Output the (x, y) coordinate of the center of the cell containing the given text.  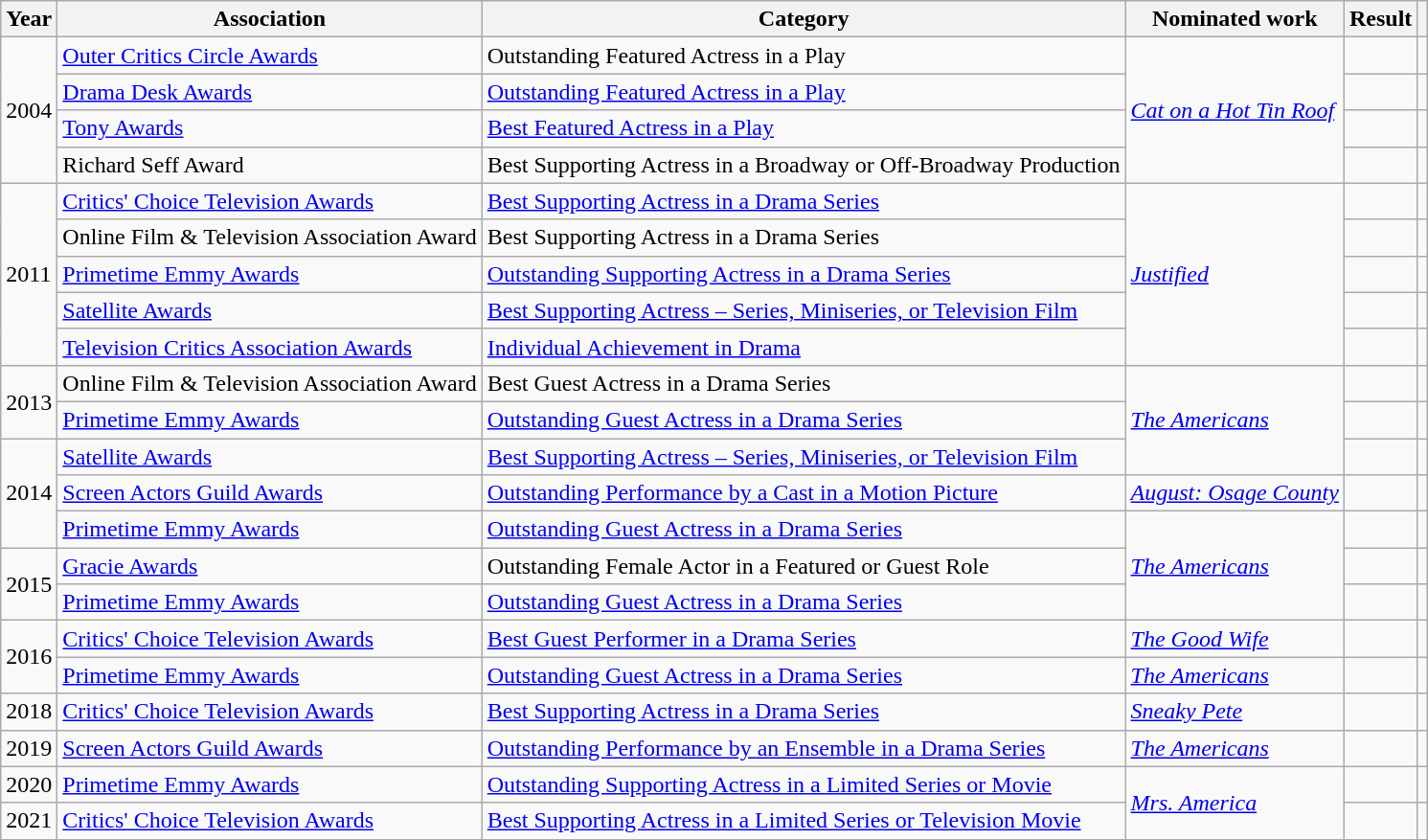
2018 (29, 712)
Cat on a Hot Tin Roof (1235, 110)
Drama Desk Awards (270, 92)
Outstanding Performance by an Ensemble in a Drama Series (804, 748)
2019 (29, 748)
The Good Wife (1235, 639)
2014 (29, 493)
Outstanding Female Actor in a Featured or Guest Role (804, 566)
Outstanding Supporting Actress in a Drama Series (804, 274)
2021 (29, 821)
Justified (1235, 274)
Best Supporting Actress in a Limited Series or Television Movie (804, 821)
Tony Awards (270, 128)
2016 (29, 657)
Best Guest Actress in a Drama Series (804, 383)
Outstanding Supporting Actress in a Limited Series or Movie (804, 784)
Best Supporting Actress in a Broadway or Off-Broadway Production (804, 165)
Sneaky Pete (1235, 712)
2004 (29, 110)
August: Osage County (1235, 493)
Outer Critics Circle Awards (270, 56)
Association (270, 19)
Television Critics Association Awards (270, 347)
Result (1380, 19)
2011 (29, 274)
Gracie Awards (270, 566)
Outstanding Performance by a Cast in a Motion Picture (804, 493)
Mrs. America (1235, 803)
Year (29, 19)
Nominated work (1235, 19)
Best Featured Actress in a Play (804, 128)
Richard Seff Award (270, 165)
2020 (29, 784)
2013 (29, 401)
Individual Achievement in Drama (804, 347)
Category (804, 19)
2015 (29, 584)
Best Guest Performer in a Drama Series (804, 639)
